Output the (X, Y) coordinate of the center of the cell containing the given text.  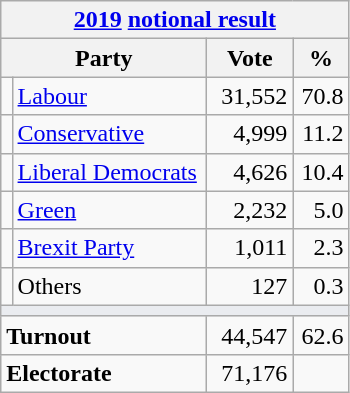
62.6 (321, 335)
Electorate (104, 373)
2,232 (250, 210)
44,547 (250, 335)
Green (110, 210)
10.4 (321, 172)
Brexit Party (110, 248)
11.2 (321, 134)
31,552 (250, 96)
4,999 (250, 134)
0.3 (321, 286)
127 (250, 286)
Vote (250, 58)
2019 notional result (175, 20)
71,176 (250, 373)
Conservative (110, 134)
% (321, 58)
Party (104, 58)
70.8 (321, 96)
Labour (110, 96)
Turnout (104, 335)
Liberal Democrats (110, 172)
5.0 (321, 210)
1,011 (250, 248)
4,626 (250, 172)
2.3 (321, 248)
Others (110, 286)
